Determine the (X, Y) coordinate at the center of the cell enclosing the given text.  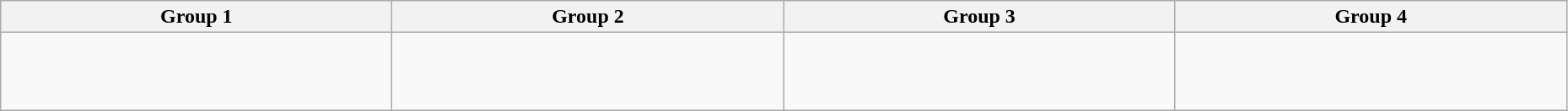
Group 1 (197, 17)
Group 2 (588, 17)
Group 3 (979, 17)
Group 4 (1371, 17)
